Output the [X, Y] coordinate of the center of the cell containing the given text.  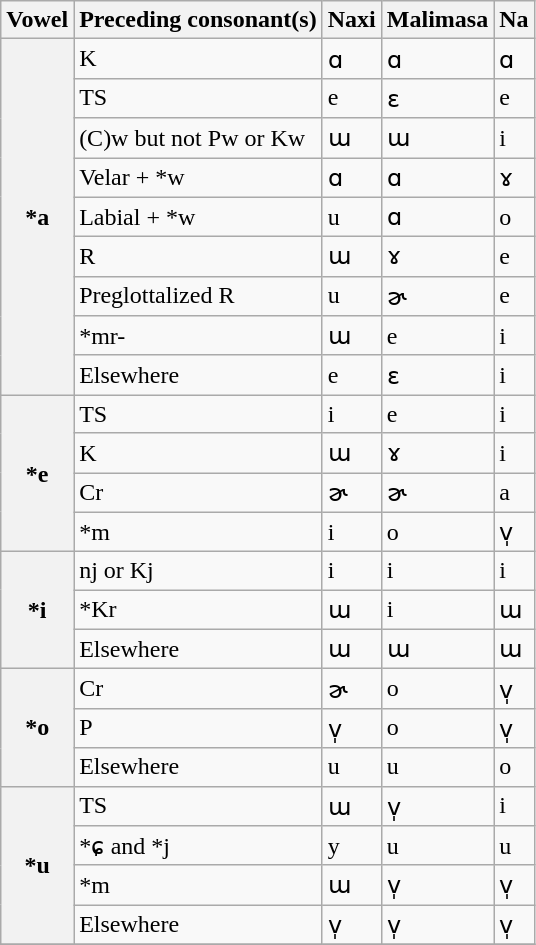
P [198, 728]
Naxi [352, 20]
a [514, 492]
Velar + *w [198, 178]
*u [38, 865]
*i [38, 610]
Labial + *w [198, 217]
Malimasa [437, 20]
Preglottalized R [198, 296]
*a [38, 217]
*Kr [198, 610]
nj or Kj [198, 571]
*mr- [198, 336]
y [352, 846]
Vowel [38, 20]
R [198, 257]
*ɕ and *j [198, 846]
Preceding consonant(s) [198, 20]
*o [38, 728]
(C)w but not Pw or Kw [198, 138]
*e [38, 474]
Na [514, 20]
